Extract the (X, Y) coordinate from the center of the cell holding the provided text.  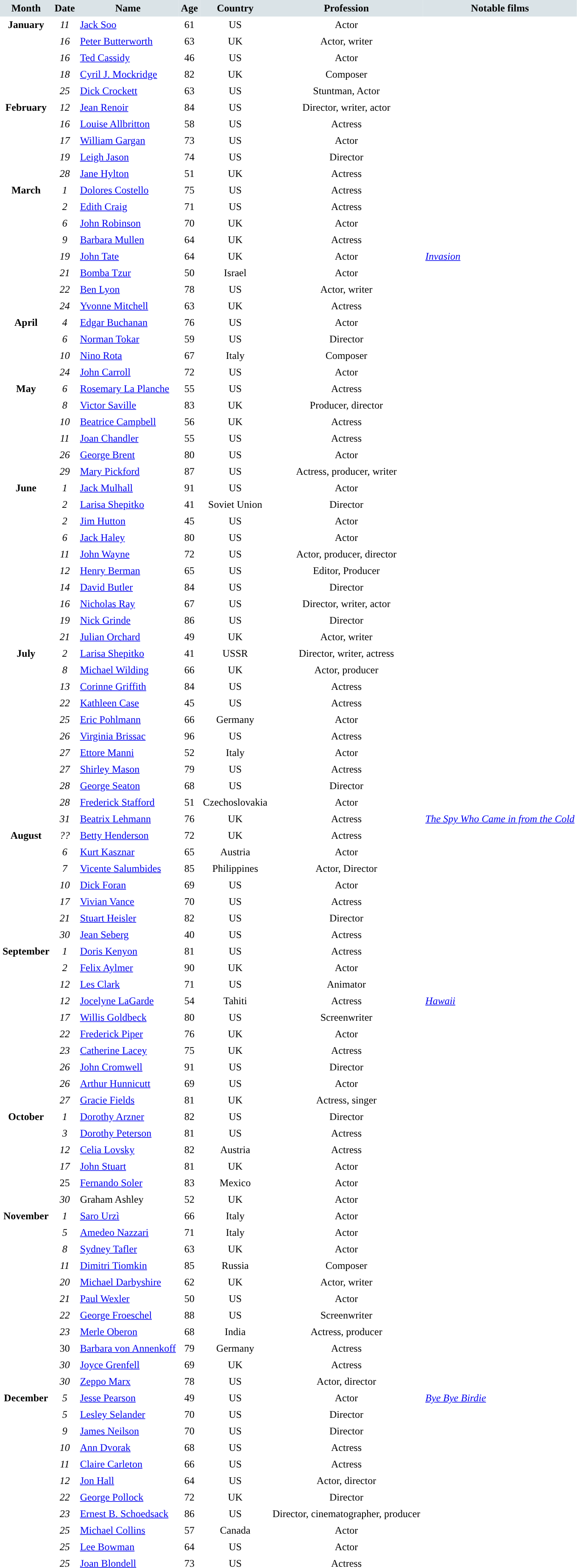
62 (190, 1282)
Nicholas Ray (128, 604)
John Robinson (128, 223)
Czechoslovakia (235, 803)
90 (190, 968)
96 (190, 736)
Jean Seberg (128, 935)
Israel (235, 273)
61 (190, 25)
14 (65, 587)
Lee Bowman (128, 1547)
Name (128, 8)
Betty Henderson (128, 836)
Michael Wilding (128, 670)
Actor, producer, director (347, 554)
Stuart Heisler (128, 918)
Director, writer, actress (347, 653)
Vivian Vance (128, 902)
Zeppo Marx (128, 1381)
Barbara Mullen (128, 240)
87 (190, 472)
Soviet Union (235, 505)
Ernest B. Schoedsack (128, 1514)
Rosemary La Planche (128, 389)
Leigh Jason (128, 157)
Jesse Pearson (128, 1398)
Les Clark (128, 984)
58 (190, 124)
Graham Ashley (128, 1200)
Philippines (235, 869)
Lesley Selander (128, 1414)
Bye Bye Birdie (500, 1398)
John Tate (128, 256)
40 (190, 935)
Actress, producer, writer (347, 472)
Eric Pohlmann (128, 720)
?? (65, 836)
USSR (235, 653)
January (26, 58)
7 (65, 869)
Dick Foran (128, 885)
46 (190, 58)
William Gargan (128, 141)
Kurt Kasznar (128, 852)
February (26, 141)
John Cromwell (128, 1067)
The Spy Who Came in from the Cold (500, 819)
Jon Hall (128, 1481)
Profession (347, 8)
Jack Haley (128, 538)
Canada (235, 1531)
John Carroll (128, 372)
November (26, 1299)
Editor, Producer (347, 571)
Ann Dvorak (128, 1448)
20 (65, 1282)
May (26, 430)
Beatrix Lehmann (128, 819)
Date (65, 8)
Jack Soo (128, 25)
Dolores Costello (128, 190)
October (26, 1158)
Celia Lovsky (128, 1150)
Ted Cassidy (128, 58)
John Stuart (128, 1167)
Barbara von Annenkoff (128, 1348)
Stuntman, Actor (347, 91)
Jim Hutton (128, 521)
Saro Urzì (128, 1216)
54 (190, 1001)
Actor, producer (347, 670)
74 (190, 157)
Month (26, 8)
Jean Renoir (128, 108)
3 (65, 1134)
Ettore Manni (128, 753)
Bomba Tzur (128, 273)
59 (190, 339)
Notable films (500, 8)
George Seaton (128, 786)
Vicente Salumbides (128, 869)
Actress, producer (347, 1332)
56 (190, 422)
Yvonne Mitchell (128, 306)
Michael Collins (128, 1531)
Gracie Fields (128, 1100)
57 (190, 1531)
Actress, singer (347, 1100)
Fernando Soler (128, 1183)
Russia (235, 1266)
31 (65, 819)
Louise Allbritton (128, 124)
Jocelyne LaGarde (128, 1001)
4 (65, 322)
73 (190, 141)
March (26, 248)
Invasion (500, 256)
Actor, Director (347, 869)
Mexico (235, 1183)
Joan Chandler (128, 439)
Mary Pickford (128, 472)
August (26, 885)
Age (190, 8)
Henry Berman (128, 571)
Nino Rota (128, 356)
Jack Mulhall (128, 488)
Director, cinematographer, producer (347, 1514)
Willis Goldbeck (128, 1017)
Frederick Piper (128, 1034)
88 (190, 1315)
Joyce Grenfell (128, 1365)
Claire Carleton (128, 1464)
Beatrice Campbell (128, 422)
John Wayne (128, 554)
Hawaii (500, 1001)
29 (65, 472)
Doris Kenyon (128, 951)
David Butler (128, 587)
Norman Tokar (128, 339)
India (235, 1332)
18 (65, 75)
Arthur Hunnicutt (128, 1084)
Cyril J. Mockridge (128, 75)
George Froeschel (128, 1315)
Michael Darbyshire (128, 1282)
Virginia Brissac (128, 736)
Dimitri Tiomkin (128, 1266)
September (26, 1026)
Julian Orchard (128, 637)
Kathleen Case (128, 703)
Victor Saville (128, 406)
George Pollock (128, 1498)
George Brent (128, 455)
James Neilson (128, 1431)
Paul Wexler (128, 1299)
Peter Butterworth (128, 42)
Nick Grinde (128, 620)
Dick Crockett (128, 91)
Tahiti (235, 1001)
July (26, 736)
June (26, 563)
Edgar Buchanan (128, 322)
Amedeo Nazzari (128, 1233)
Animator (347, 984)
Frederick Stafford (128, 803)
Country (235, 8)
Ben Lyon (128, 289)
Dorothy Peterson (128, 1134)
April (26, 347)
Jane Hylton (128, 174)
Sydney Tafler (128, 1249)
Corinne Griffith (128, 686)
Edith Craig (128, 207)
Catherine Lacey (128, 1050)
Merle Oberon (128, 1332)
Producer, director (347, 406)
Shirley Mason (128, 770)
Dorothy Arzner (128, 1117)
Felix Aylmer (128, 968)
13 (65, 686)
